Search for the cell housing the specified text and yield its [X, Y] center coordinate. 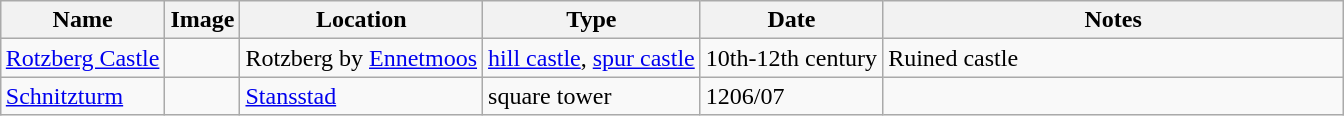
Ruined castle [1114, 58]
Stansstad [362, 96]
1206/07 [791, 96]
Date [791, 20]
hill castle, spur castle [592, 58]
Location [362, 20]
Image [202, 20]
10th-12th century [791, 58]
Type [592, 20]
square tower [592, 96]
Rotzberg by Ennetmoos [362, 58]
Name [82, 20]
Schnitzturm [82, 96]
Notes [1114, 20]
Rotzberg Castle [82, 58]
